Find where the given text appears and provide that cell's center as (X, Y) coordinate. 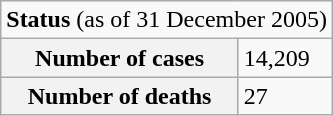
Status (as of 31 December 2005) (167, 20)
Number of deaths (120, 96)
14,209 (285, 58)
Number of cases (120, 58)
27 (285, 96)
